Determine the (X, Y) coordinate at the center of the cell enclosing the given text.  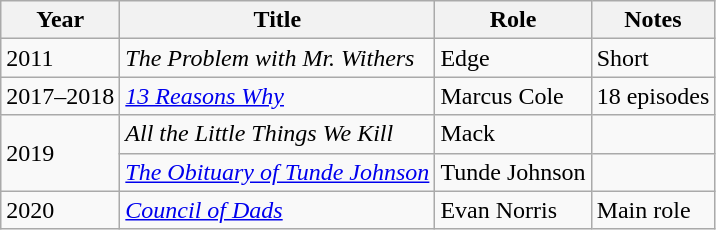
2011 (60, 58)
Year (60, 20)
Title (278, 20)
Council of Dads (278, 210)
Main role (653, 210)
All the Little Things We Kill (278, 134)
The Obituary of Tunde Johnson (278, 172)
Role (513, 20)
Marcus Cole (513, 96)
The Problem with Mr. Withers (278, 58)
Short (653, 58)
2017–2018 (60, 96)
18 episodes (653, 96)
13 Reasons Why (278, 96)
Notes (653, 20)
Edge (513, 58)
Mack (513, 134)
2019 (60, 153)
Tunde Johnson (513, 172)
2020 (60, 210)
Evan Norris (513, 210)
